Return the (X, Y) coordinate for the center point of the cell that contains the specified text.  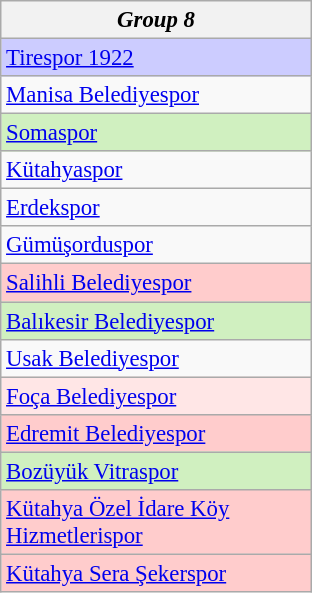
Group 8 (156, 20)
Balıkesir Belediyespor (156, 321)
Kütahya Özel İdare Köy Hizmetlerispor (156, 522)
Gümüşorduspor (156, 245)
Kütahyaspor (156, 170)
Erdekspor (156, 208)
Somaspor (156, 133)
Manisa Belediyespor (156, 95)
Salihli Belediyespor (156, 283)
Tirespor 1922 (156, 58)
Foça Belediyespor (156, 396)
Bozüyük Vitraspor (156, 471)
Usak Belediyespor (156, 358)
Edremit Belediyespor (156, 433)
Kütahya Sera Şekerspor (156, 573)
